Locate the cell with the specified text and output its (x, y) center coordinate. 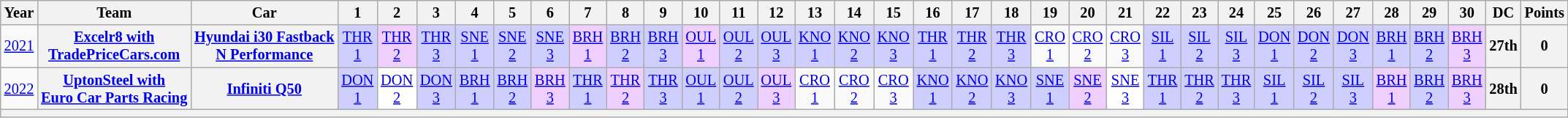
Excelr8 withTradePriceCars.com (114, 46)
17 (972, 12)
27 (1353, 12)
8 (625, 12)
2021 (19, 46)
14 (854, 12)
2 (397, 12)
28 (1392, 12)
Year (19, 12)
22 (1162, 12)
24 (1236, 12)
Infiniti Q50 (264, 89)
16 (933, 12)
2022 (19, 89)
Team (114, 12)
29 (1429, 12)
23 (1199, 12)
11 (739, 12)
12 (777, 12)
19 (1050, 12)
5 (512, 12)
30 (1467, 12)
1 (357, 12)
13 (815, 12)
15 (894, 12)
21 (1125, 12)
Points (1545, 12)
18 (1011, 12)
10 (701, 12)
DC (1503, 12)
3 (436, 12)
9 (663, 12)
28th (1503, 89)
27th (1503, 46)
7 (588, 12)
6 (550, 12)
25 (1274, 12)
Car (264, 12)
26 (1314, 12)
4 (475, 12)
20 (1088, 12)
UptonSteel withEuro Car Parts Racing (114, 89)
Hyundai i30 FastbackN Performance (264, 46)
